Determine the (x, y) coordinate at the center of the cell enclosing the given text.  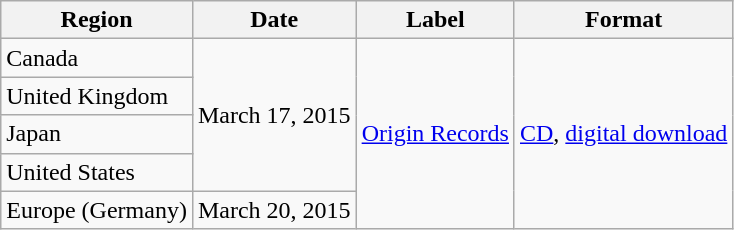
Date (274, 20)
Origin Records (435, 134)
United States (97, 172)
March 20, 2015 (274, 210)
Europe (Germany) (97, 210)
Canada (97, 58)
Format (623, 20)
CD, digital download (623, 134)
Japan (97, 134)
United Kingdom (97, 96)
March 17, 2015 (274, 115)
Region (97, 20)
Label (435, 20)
